Scan for the cell matching the given text and deliver its (X, Y) coordinate at center. 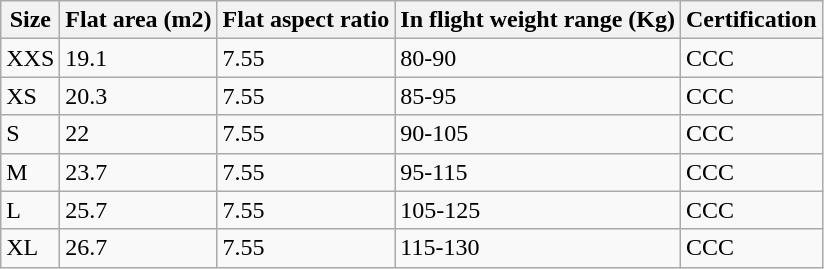
25.7 (138, 210)
Certification (751, 20)
Flat area (m2) (138, 20)
115-130 (538, 248)
In flight weight range (Kg) (538, 20)
23.7 (138, 172)
S (30, 134)
Size (30, 20)
XL (30, 248)
80-90 (538, 58)
90-105 (538, 134)
19.1 (138, 58)
L (30, 210)
95-115 (538, 172)
XS (30, 96)
85-95 (538, 96)
22 (138, 134)
20.3 (138, 96)
105-125 (538, 210)
Flat aspect ratio (306, 20)
XXS (30, 58)
26.7 (138, 248)
M (30, 172)
